Detect which cell encompasses the target text, then output its (x, y) center coordinate. 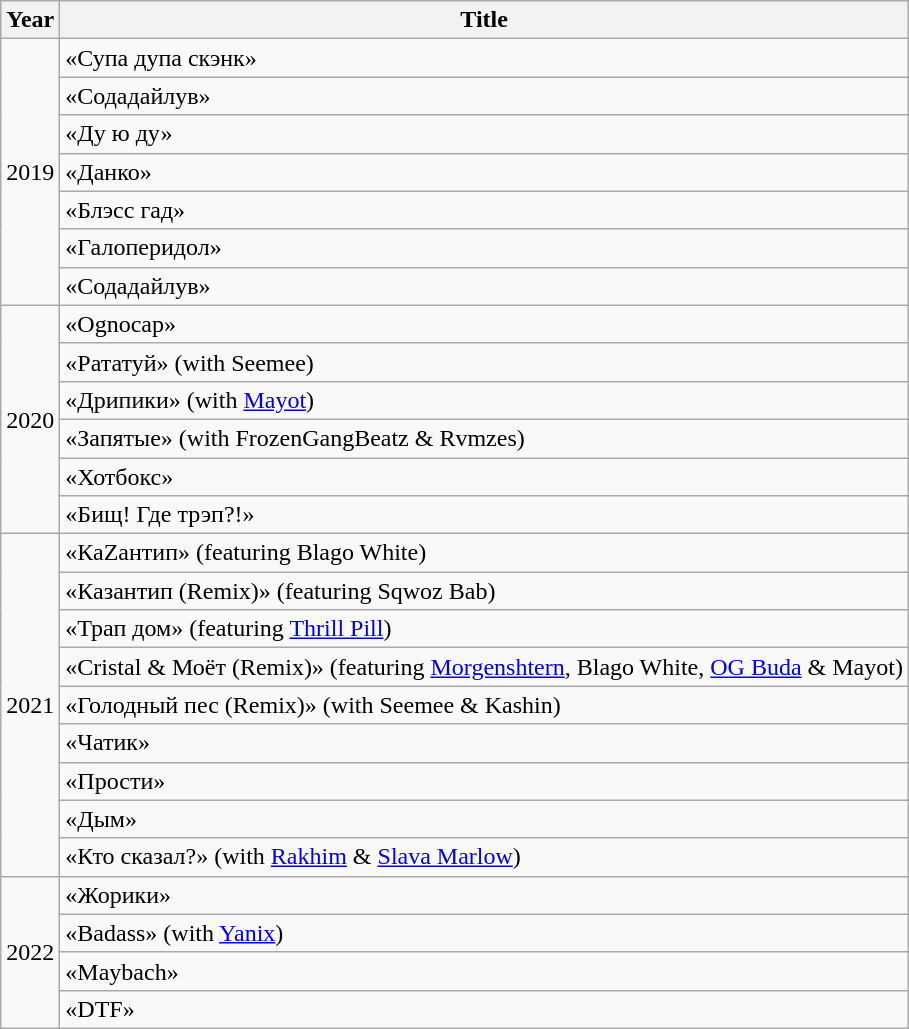
«Жорики» (484, 895)
«Данко» (484, 172)
«Ognocap» (484, 324)
«Прости» (484, 781)
«КаZантип» (featuring Blago White) (484, 553)
«Галоперидол» (484, 248)
Title (484, 20)
«Maybach» (484, 971)
«Дым» (484, 819)
«Рататуй» (with Seemee) (484, 362)
«Супа дупа скэнк» (484, 58)
«Хотбокс» (484, 477)
Year (30, 20)
2022 (30, 952)
«Badass» (with Yanix) (484, 933)
«Кто сказал?» (with Rakhim & Slava Marlow) (484, 857)
«Запятые» (with FrozenGangBeatz & Rvmzes) (484, 438)
2019 (30, 172)
«Блэсс гад» (484, 210)
«Cristal & Моёт (Remix)» (featuring Morgenshtern, Blago White, OG Buda & Mayot) (484, 667)
«DTF» (484, 1009)
«Чатик» (484, 743)
«Казантип (Remix)» (featuring Sqwoz Bab) (484, 591)
«Ду ю ду» (484, 134)
2020 (30, 419)
«Трап дом» (featuring Thrill Pill) (484, 629)
2021 (30, 706)
«Дрипики» (with Mayot) (484, 400)
«Бищ! Где трэп?!» (484, 515)
«Голодный пес (Remix)» (with Seemee & Kashin) (484, 705)
